Determine the (X, Y) coordinate at the center of the cell enclosing the given text.  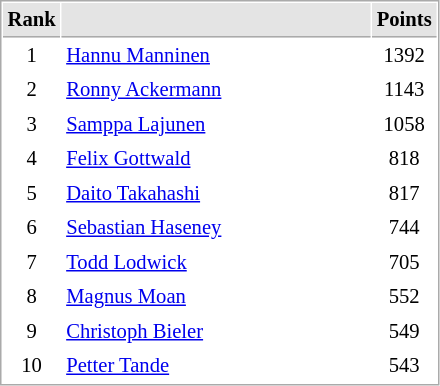
4 (32, 158)
744 (404, 228)
10 (32, 366)
1058 (404, 124)
543 (404, 366)
Ronny Ackermann (216, 90)
Magnus Moan (216, 296)
5 (32, 194)
7 (32, 262)
Christoph Bieler (216, 332)
1 (32, 56)
3 (32, 124)
Petter Tande (216, 366)
1392 (404, 56)
549 (404, 332)
Hannu Manninen (216, 56)
Felix Gottwald (216, 158)
Points (404, 20)
Todd Lodwick (216, 262)
1143 (404, 90)
Samppa Lajunen (216, 124)
552 (404, 296)
818 (404, 158)
2 (32, 90)
9 (32, 332)
Daito Takahashi (216, 194)
817 (404, 194)
705 (404, 262)
Sebastian Haseney (216, 228)
8 (32, 296)
6 (32, 228)
Rank (32, 20)
